Return [X, Y] of the center of cell containing provided text 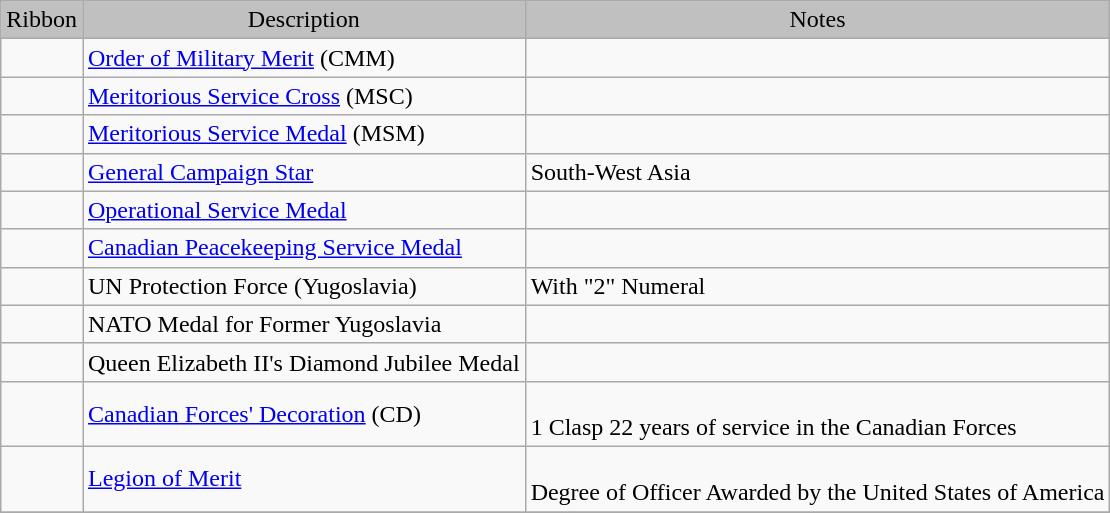
Canadian Forces' Decoration (CD) [304, 414]
Degree of Officer Awarded by the United States of America [818, 478]
NATO Medal for Former Yugoslavia [304, 324]
Legion of Merit [304, 478]
Ribbon [42, 20]
Order of Military Merit (CMM) [304, 58]
Operational Service Medal [304, 210]
South-West Asia [818, 172]
Meritorious Service Cross (MSC) [304, 96]
Queen Elizabeth II's Diamond Jubilee Medal [304, 362]
General Campaign Star [304, 172]
Canadian Peacekeeping Service Medal [304, 248]
UN Protection Force (Yugoslavia) [304, 286]
Notes [818, 20]
Description [304, 20]
Meritorious Service Medal (MSM) [304, 134]
With "2" Numeral [818, 286]
1 Clasp 22 years of service in the Canadian Forces [818, 414]
